Extract the [X, Y] coordinate from the center of the cell holding the provided text.  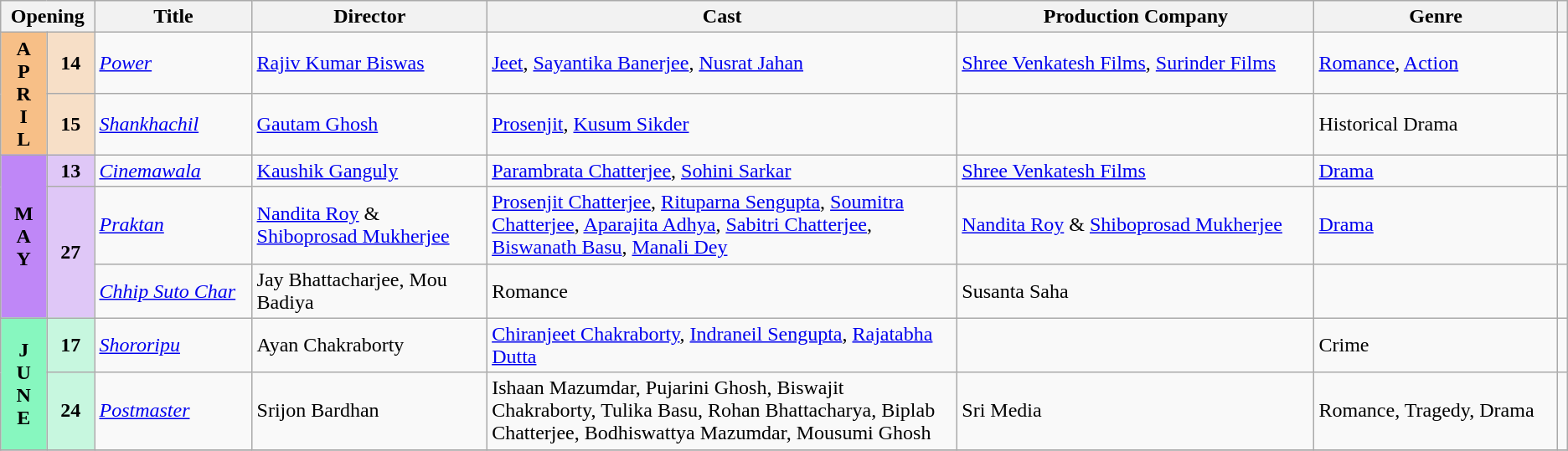
Title [173, 17]
Shororipu [173, 345]
Sri Media [1136, 411]
Parambrata Chatterjee, Sohini Sarkar [722, 171]
Kaushik Ganguly [370, 171]
Prosenjit, Kusum Sikder [722, 124]
24 [70, 411]
Cast [722, 17]
JUNE [23, 383]
Production Company [1136, 17]
Jeet, Sayantika Banerjee, Nusrat Jahan [722, 64]
15 [70, 124]
Chiranjeet Chakraborty, Indraneil Sengupta, Rajatabha Dutta [722, 345]
13 [70, 171]
Shree Venkatesh Films [1136, 171]
Genre [1436, 17]
APRIL [23, 94]
Srijon Bardhan [370, 411]
Romance [722, 291]
Romance, Action [1436, 64]
Opening [48, 17]
Rajiv Kumar Biswas [370, 64]
Gautam Ghosh [370, 124]
27 [70, 253]
Shankhachil [173, 124]
Susanta Saha [1136, 291]
Cinemawala [173, 171]
Jay Bhattacharjee, Mou Badiya [370, 291]
Chhip Suto Char [173, 291]
Ayan Chakraborty [370, 345]
Postmaster [173, 411]
Crime [1436, 345]
Shree Venkatesh Films, Surinder Films [1136, 64]
Ishaan Mazumdar, Pujarini Ghosh, Biswajit Chakraborty, Tulika Basu, Rohan Bhattacharya, Biplab Chatterjee, Bodhiswattya Mazumdar, Mousumi Ghosh [722, 411]
Director [370, 17]
Praktan [173, 225]
MAY [23, 236]
Historical Drama [1436, 124]
Prosenjit Chatterjee, Rituparna Sengupta, Soumitra Chatterjee, Aparajita Adhya, Sabitri Chatterjee, Biswanath Basu, Manali Dey [722, 225]
14 [70, 64]
17 [70, 345]
Romance, Tragedy, Drama [1436, 411]
Power [173, 64]
